Search for the cell housing the specified text and yield its [X, Y] center coordinate. 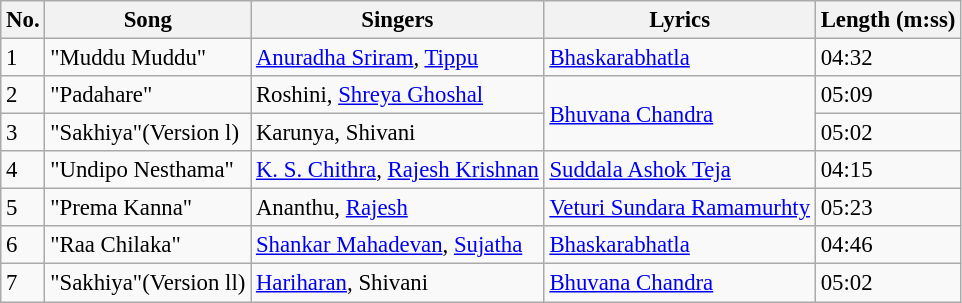
3 [23, 133]
Length (m:ss) [888, 20]
"Raa Chilaka" [148, 245]
"Prema Kanna" [148, 208]
No. [23, 20]
6 [23, 245]
Suddala Ashok Teja [680, 170]
Lyrics [680, 20]
4 [23, 170]
"Padahare" [148, 95]
"Muddu Muddu" [148, 58]
7 [23, 283]
04:46 [888, 245]
1 [23, 58]
"Undipo Nesthama" [148, 170]
Shankar Mahadevan, Sujatha [398, 245]
Veturi Sundara Ramamurhty [680, 208]
Ananthu, Rajesh [398, 208]
"Sakhiya"(Version ll) [148, 283]
Karunya, Shivani [398, 133]
Hariharan, Shivani [398, 283]
K. S. Chithra, Rajesh Krishnan [398, 170]
04:32 [888, 58]
05:23 [888, 208]
"Sakhiya"(Version l) [148, 133]
Song [148, 20]
Anuradha Sriram, Tippu [398, 58]
04:15 [888, 170]
Singers [398, 20]
Roshini, Shreya Ghoshal [398, 95]
2 [23, 95]
5 [23, 208]
05:09 [888, 95]
